Return the (x, y) coordinate for the center point of the cell that contains the specified text.  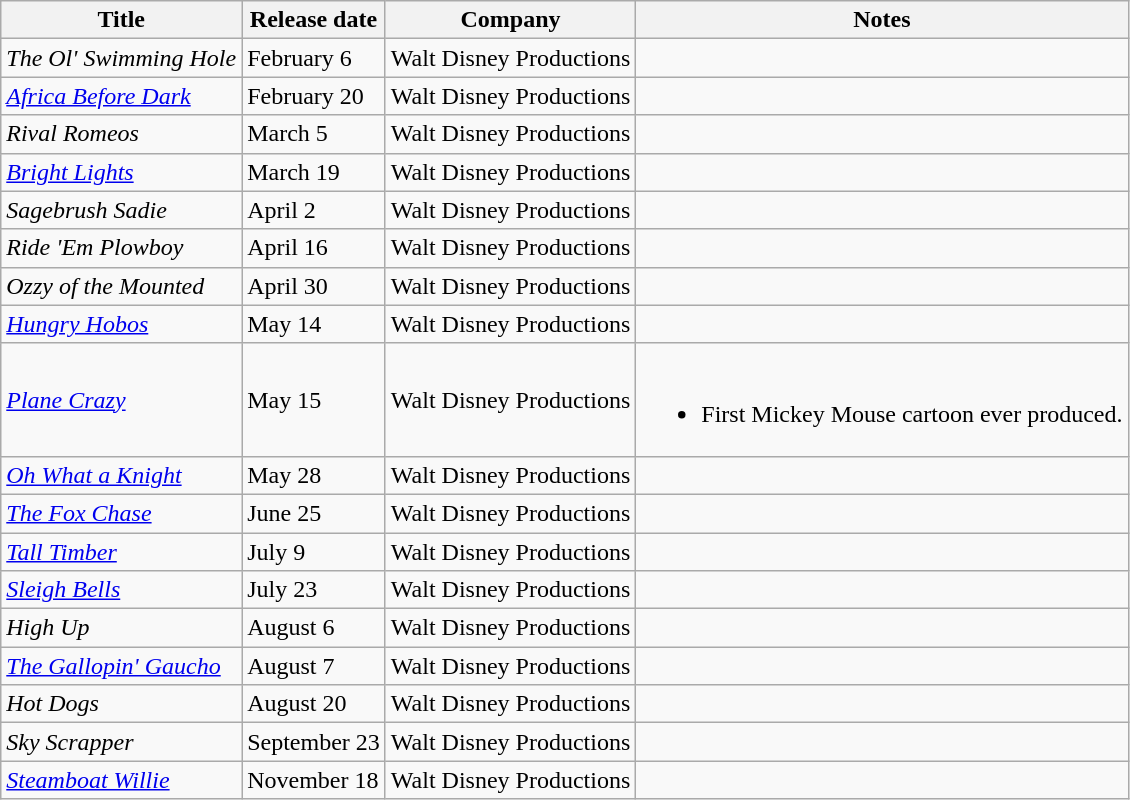
November 18 (314, 780)
Sky Scrapper (122, 742)
Release date (314, 20)
Steamboat Willie (122, 780)
April 2 (314, 210)
May 14 (314, 324)
Rival Romeos (122, 134)
The Fox Chase (122, 513)
Notes (882, 20)
August 7 (314, 666)
July 9 (314, 551)
August 6 (314, 628)
May 15 (314, 400)
June 25 (314, 513)
Oh What a Knight (122, 475)
Tall Timber (122, 551)
February 20 (314, 96)
First Mickey Mouse cartoon ever produced. (882, 400)
Hungry Hobos (122, 324)
Plane Crazy (122, 400)
September 23 (314, 742)
Bright Lights (122, 172)
August 20 (314, 704)
Company (510, 20)
July 23 (314, 590)
April 16 (314, 248)
March 5 (314, 134)
Title (122, 20)
May 28 (314, 475)
Africa Before Dark (122, 96)
February 6 (314, 58)
The Ol' Swimming Hole (122, 58)
Ride 'Em Plowboy (122, 248)
High Up (122, 628)
April 30 (314, 286)
Sagebrush Sadie (122, 210)
Sleigh Bells (122, 590)
March 19 (314, 172)
The Gallopin' Gaucho (122, 666)
Ozzy of the Mounted (122, 286)
Hot Dogs (122, 704)
